Return the [X, Y] coordinate for the center point of the cell that contains the specified text.  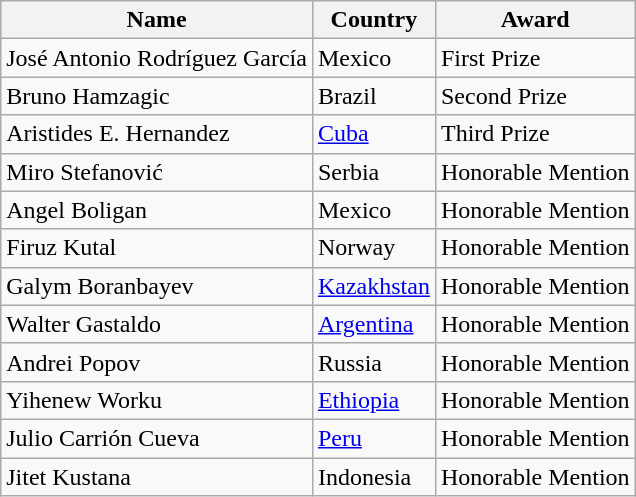
Aristides E. Hernandez [157, 134]
Miro Stefanović [157, 172]
Peru [374, 438]
Firuz Kutal [157, 248]
Ethiopia [374, 400]
Name [157, 20]
Indonesia [374, 477]
First Prize [535, 58]
Angel Boligan [157, 210]
José Antonio Rodríguez García [157, 58]
Russia [374, 362]
Yihenew Worku [157, 400]
Jitet Kustana [157, 477]
Cuba [374, 134]
Country [374, 20]
Galym Boranbayev [157, 286]
Bruno Hamzagic [157, 96]
Andrei Popov [157, 362]
Kazakhstan [374, 286]
Brazil [374, 96]
Third Prize [535, 134]
Norway [374, 248]
Walter Gastaldo [157, 324]
Serbia [374, 172]
Argentina [374, 324]
Award [535, 20]
Julio Carrión Cueva [157, 438]
Second Prize [535, 96]
